Provide the (X, Y) coordinate of the cell's center where the given text is located.  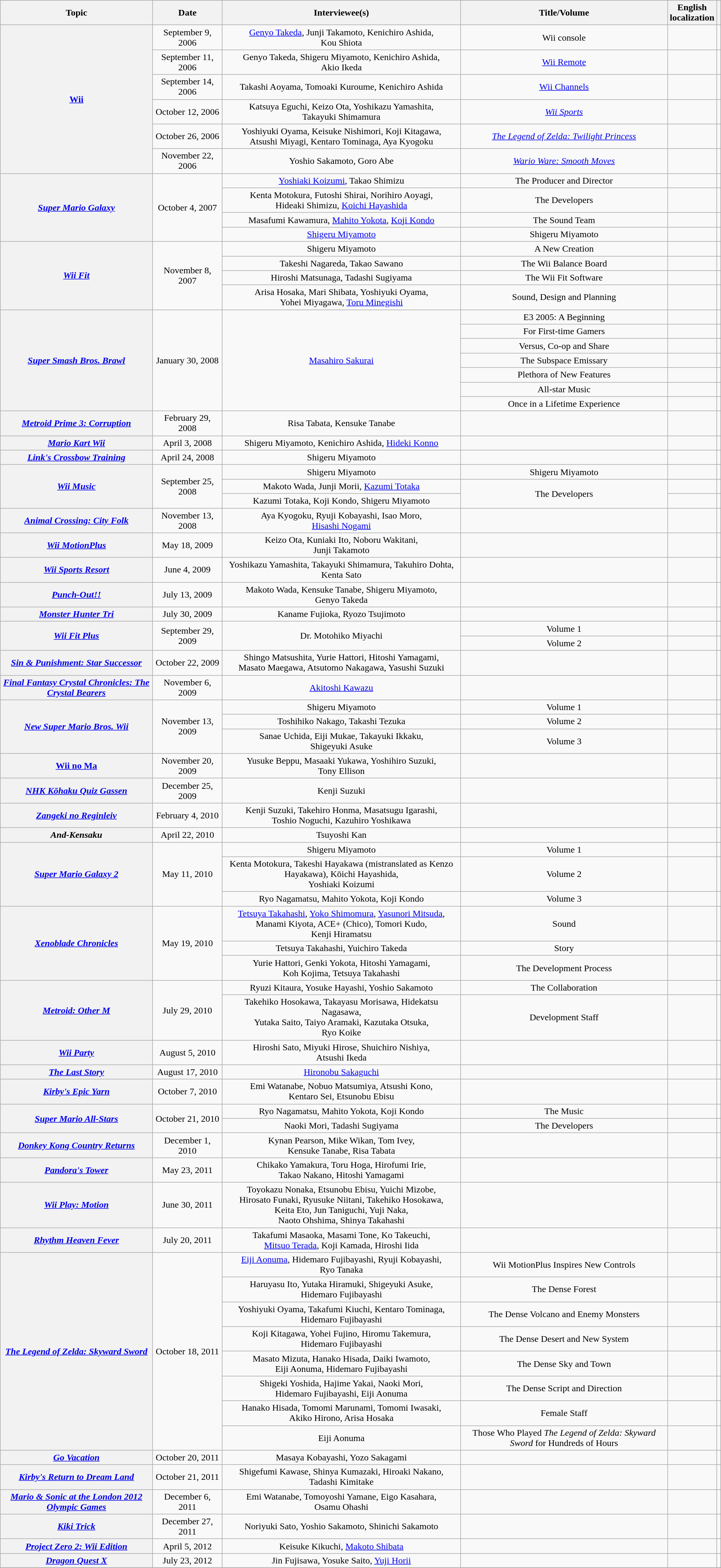
Super Mario Galaxy (76, 208)
Final Fantasy Crystal Chronicles: The Crystal Bearers (76, 687)
Wii MotionPlus Inspires New Controls (564, 1265)
Keisuke Kikuchi, Makoto Shibata (341, 1546)
Katsuya Eguchi, Keizo Ota, Yoshikazu Yamashita,Takayuki Shimamura (341, 112)
Genyo Takeda, Shigeru Miyamoto, Kenichiro Ashida,Akio Ikeda (341, 62)
The Dense Desert and New System (564, 1339)
The Dense Forest (564, 1289)
Super Mario Galaxy 2 (76, 874)
Tsuyoshi Kan (341, 835)
Yoshiyuki Oyama, Keisuke Nishimori, Koji Kitagawa,Atsushi Miyagi, Kentaro Tominaga, Aya Kyogoku (341, 136)
The Legend of Zelda: Twilight Princess (564, 136)
Versus, Co-op and Share (564, 346)
Hironobu Sakaguchi (341, 1072)
Yurie Hattori, Genki Yokota, Hitoshi Yamagami,Koh Kojima, Tetsuya Takahashi (341, 968)
Metroid: Other M (76, 1010)
August 5, 2010 (187, 1052)
Wii (76, 99)
Takashi Aoyama, Tomoaki Kuroume, Kenichiro Ashida (341, 87)
Shingo Matsushita, Yurie Hattori, Hitoshi Yamagami,Masato Maegawa, Atsutomo Nakagawa, Yasushi Suzuki (341, 663)
Yoshikazu Yamashita, Takayuki Shimamura, Takuhiro Dohta,Kenta Sato (341, 570)
Wii Sports Resort (76, 570)
October 21, 2010 (187, 1118)
Eiji Aonuma (341, 1438)
Development Staff (564, 1017)
January 30, 2008 (187, 360)
Dr. Motohiko Miyachi (341, 636)
Wii Fit Plus (76, 636)
Interviewee(s) (341, 13)
Hiroshi Matsunaga, Tadashi Sugiyama (341, 278)
Kenta Motokura, Futoshi Shirai, Norihiro Aoyagi,Hideaki Shimizu, Koichi Hayashida (341, 200)
April 22, 2010 (187, 835)
September 14, 2006 (187, 87)
Story (564, 948)
Haruyasu Ito, Yutaka Hiramuki, Shigeyuki Asuke,Hidemaro Fujibayashi (341, 1289)
The Dense Script and Direction (564, 1388)
Kynan Pearson, Mike Wikan, Tom Ivey,Kensuke Tanabe, Risa Tabata (341, 1145)
October 26, 2006 (187, 136)
Kiki Trick (76, 1527)
April 24, 2008 (187, 457)
Noriyuki Sato, Yoshio Sakamoto, Shinichi Sakamoto (341, 1527)
Metroid Prime 3: Corruption (76, 423)
December 27, 2011 (187, 1527)
Date (187, 13)
April 3, 2008 (187, 443)
Jin Fujisawa, Yosuke Saito, Yuji Horii (341, 1560)
Project Zero 2: Wii Edition (76, 1546)
Wii Play: Motion (76, 1205)
July 30, 2009 (187, 614)
Wii console (564, 37)
September 9, 2006 (187, 37)
Animal Crossing: City Folk (76, 520)
For First-time Gamers (564, 331)
Those Who Played The Legend of Zelda: Skyward Sword for Hundreds of Hours (564, 1438)
November 13, 2009 (187, 727)
The Wii Balance Board (564, 263)
June 4, 2009 (187, 570)
Risa Tabata, Kensuke Tanabe (341, 423)
Wii no Ma (76, 766)
July 29, 2010 (187, 1010)
NHK Kōhaku Quiz Gassen (76, 791)
November 8, 2007 (187, 275)
Zangeki no Reginleiv (76, 815)
Akitoshi Kawazu (341, 687)
Sound (564, 924)
Genyo Takeda, Junji Takamoto, Kenichiro Ashida,Kou Shiota (341, 37)
July 20, 2011 (187, 1240)
Englishlocalization (692, 13)
May 19, 2010 (187, 943)
October 21, 2011 (187, 1477)
Wii Channels (564, 87)
Masafumi Kawamura, Mahito Yokota, Koji Kondo (341, 220)
Wii Music (76, 486)
Wii Fit (76, 275)
Yusuke Beppu, Masaaki Yukawa, Yoshihiro Suzuki,Tony Ellison (341, 766)
Takeshi Nagareda, Takao Sawano (341, 263)
Shigefumi Kawase, Shinya Kumazaki, Hiroaki Nakano,Tadashi Kimitake (341, 1477)
Kirby's Epic Yarn (76, 1092)
June 30, 2011 (187, 1205)
September 29, 2009 (187, 636)
The Producer and Director (564, 181)
Hanako Hisada, Tomomi Marunami, Tomomi Iwasaki,Akiko Hirono, Arisa Hosaka (341, 1413)
Xenoblade Chronicles (76, 943)
Pandora's Tower (76, 1170)
Super Mario All-Stars (76, 1118)
Shigeru Miyamoto, Kenichiro Ashida, Hideki Konno (341, 443)
July 23, 2012 (187, 1560)
Takehiko Hosokawa, Takayasu Morisawa, Hidekatsu Nagasawa,Yutaka Saito, Taiyo Aramaki, Kazutaka Otsuka,Ryo Koike (341, 1017)
October 4, 2007 (187, 208)
Sound, Design and Planning (564, 297)
February 29, 2008 (187, 423)
Wii Party (76, 1052)
Kenta Motokura, Takeshi Hayakawa (mistranslated as Kenzo Hayakawa), Kōichi Hayashida,Yoshiaki Koizumi (341, 874)
October 22, 2009 (187, 663)
Go Vacation (76, 1457)
Kenji Suzuki, Takehiro Honma, Masatsugu Igarashi,Toshio Noguchi, Kazuhiro Yoshikawa (341, 815)
A New Creation (564, 249)
Makoto Wada, Kensuke Tanabe, Shigeru Miyamoto,Genyo Takeda (341, 595)
And-Kensaku (76, 835)
Punch-Out!! (76, 595)
The Legend of Zelda: Skyward Sword (76, 1351)
Naoki Mori, Tadashi Sugiyama (341, 1126)
Title/Volume (564, 13)
Takafumi Masaoka, Masami Tone, Ko Takeuchi,Mitsuo Terada, Koji Kamada, Hiroshi Iida (341, 1240)
Chikako Yamakura, Toru Hoga, Hirofumi Irie,Takao Nakano, Hitoshi Yamagami (341, 1170)
Yoshio Sakamoto, Goro Abe (341, 161)
Kazumi Totaka, Koji Kondo, Shigeru Miyamoto (341, 501)
August 17, 2010 (187, 1072)
October 18, 2011 (187, 1351)
Topic (76, 13)
The Dense Volcano and Enemy Monsters (564, 1314)
November 13, 2008 (187, 520)
July 13, 2009 (187, 595)
The Collaboration (564, 988)
October 7, 2010 (187, 1092)
Masaya Kobayashi, Yozo Sakagami (341, 1457)
December 6, 2011 (187, 1501)
Shigeki Yoshida, Hajime Yakai, Naoki Mori,Hidemaro Fujibayashi, Eiji Aonuma (341, 1388)
Masato Mizuta, Hanako Hisada, Daiki Iwamoto,Eiji Aonuma, Hidemaro Fujibayashi (341, 1364)
Donkey Kong Country Returns (76, 1145)
Wii Sports (564, 112)
February 4, 2010 (187, 815)
Yoshiaki Koizumi, Takao Shimizu (341, 181)
Tetsuya Takahashi, Yoko Shimomura, Yasunori Mitsuda,Manami Kiyota, ACE+ (Chico), Tomori Kudo,Kenji Hiramatsu (341, 924)
May 11, 2010 (187, 874)
Monster Hunter Tri (76, 614)
May 23, 2011 (187, 1170)
Emi Watanabe, Tomoyoshi Yamane, Eigo Kasahara,Osamu Ohashi (341, 1501)
Mario & Sonic at the London 2012 Olympic Games (76, 1501)
Kenji Suzuki (341, 791)
Ryuzi Kitaura, Yosuke Hayashi, Yoshio Sakamoto (341, 988)
Mario Kart Wii (76, 443)
Tetsuya Takahashi, Yuichiro Takeda (341, 948)
December 25, 2009 (187, 791)
Masahiro Sakurai (341, 360)
Dragon Quest X (76, 1560)
All-star Music (564, 389)
New Super Mario Bros. Wii (76, 727)
September 25, 2008 (187, 486)
Koji Kitagawa, Yohei Fujino, Hiromu Takemura,Hidemaro Fujibayashi (341, 1339)
Eiji Aonuma, Hidemaro Fujibayashi, Ryuji Kobayashi,Ryo Tanaka (341, 1265)
The Subspace Emissary (564, 360)
Female Staff (564, 1413)
Kaname Fujioka, Ryozo Tsujimoto (341, 614)
December 1, 2010 (187, 1145)
April 5, 2012 (187, 1546)
Emi Watanabe, Nobuo Matsumiya, Atsushi Kono,Kentaro Sei, Etsunobu Ebisu (341, 1092)
The Development Process (564, 968)
Sin & Punishment: Star Successor (76, 663)
Plethora of New Features (564, 375)
Link's Crossbow Training (76, 457)
October 12, 2006 (187, 112)
Wario Ware: Smooth Moves (564, 161)
September 11, 2006 (187, 62)
Yoshiyuki Oyama, Takafumi Kiuchi, Kentaro Tominaga,Hidemaro Fujibayashi (341, 1314)
Aya Kyogoku, Ryuji Kobayashi, Isao Moro,Hisashi Nogami (341, 520)
The Music (564, 1111)
May 18, 2009 (187, 545)
Once in a Lifetime Experience (564, 404)
Wii Remote (564, 62)
E3 2005: A Beginning (564, 317)
Keizo Ota, Kuniaki Ito, Noboru Wakitani,Junji Takamoto (341, 545)
November 22, 2006 (187, 161)
The Last Story (76, 1072)
October 20, 2011 (187, 1457)
Hiroshi Sato, Miyuki Hirose, Shuichiro Nishiya,Atsushi Ikeda (341, 1052)
Sanae Uchida, Eiji Mukae, Takayuki Ikkaku,Shigeyuki Asuke (341, 741)
Wii MotionPlus (76, 545)
Rhythm Heaven Fever (76, 1240)
Kirby's Return to Dream Land (76, 1477)
The Wii Fit Software (564, 278)
Makoto Wada, Junji Morii, Kazumi Totaka (341, 486)
Super Smash Bros. Brawl (76, 360)
Arisa Hosaka, Mari Shibata, Yoshiyuki Oyama,Yohei Miyagawa, Toru Minegishi (341, 297)
November 20, 2009 (187, 766)
The Sound Team (564, 220)
November 6, 2009 (187, 687)
Toshihiko Nakago, Takashi Tezuka (341, 721)
The Dense Sky and Town (564, 1364)
